Find where the given text appears and provide that cell's center as [x, y] coordinate. 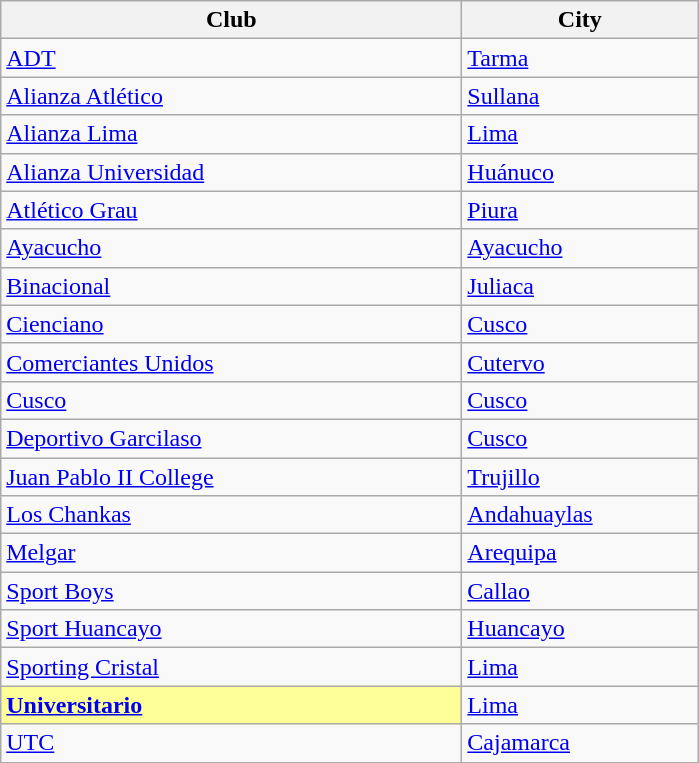
Club [232, 20]
Juliaca [580, 286]
ADT [232, 58]
Cienciano [232, 324]
Universitario [232, 705]
Sullana [580, 96]
Piura [580, 210]
Sporting Cristal [232, 667]
Alianza Lima [232, 134]
Callao [580, 591]
Andahuaylas [580, 515]
Alianza Atlético [232, 96]
Atlético Grau [232, 210]
UTC [232, 743]
Trujillo [580, 477]
Melgar [232, 553]
Deportivo Garcilaso [232, 438]
Huancayo [580, 629]
Huánuco [580, 172]
Arequipa [580, 553]
Juan Pablo II College [232, 477]
Los Chankas [232, 515]
Cajamarca [580, 743]
Binacional [232, 286]
Alianza Universidad [232, 172]
Sport Boys [232, 591]
Tarma [580, 58]
Comerciantes Unidos [232, 362]
Cutervo [580, 362]
Sport Huancayo [232, 629]
City [580, 20]
